For the text-containing cell, return its midpoint in [X, Y] coordinate format. 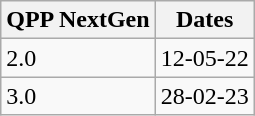
QPP NextGen [78, 20]
Dates [204, 20]
12-05-22 [204, 58]
2.0 [78, 58]
3.0 [78, 96]
28-02-23 [204, 96]
